Pinpoint the cell where the given text exists, returning its [X, Y] midpoint coordinate. 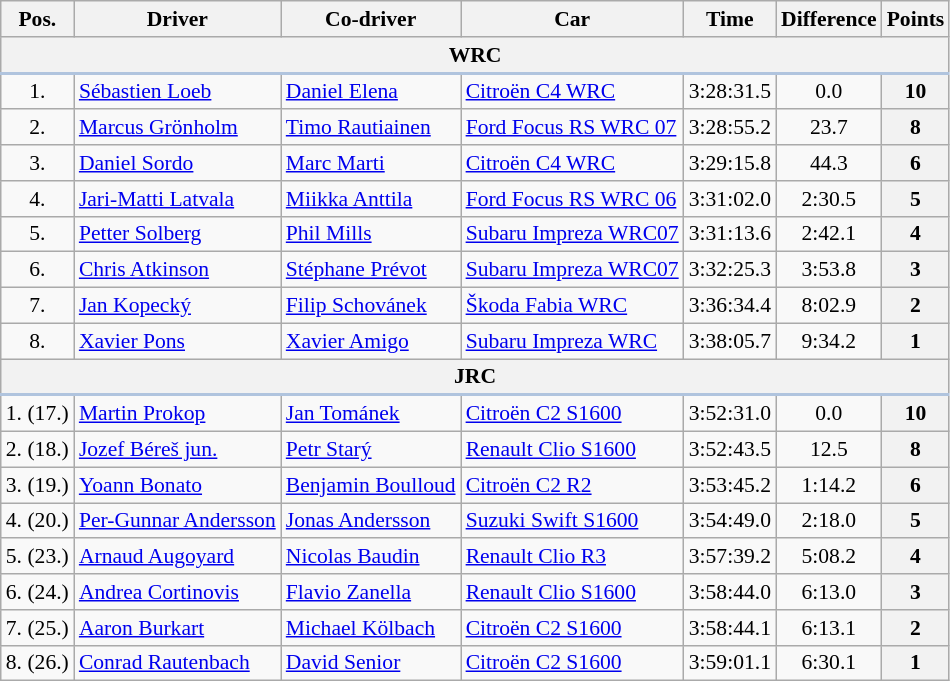
Flavio Zanella [371, 592]
Xavier Amigo [371, 341]
3:58:44.0 [730, 592]
3:31:02.0 [730, 199]
3:52:31.0 [730, 413]
3:52:43.5 [730, 450]
Pos. [38, 19]
9:34.2 [829, 341]
Sébastien Loeb [178, 91]
44.3 [829, 163]
5. (23.) [38, 557]
Michael Kölbach [371, 628]
Benjamin Boulloud [371, 485]
6. [38, 270]
David Senior [371, 663]
Jari-Matti Latvala [178, 199]
Miikka Anttila [371, 199]
Points [916, 19]
2. (18.) [38, 450]
3:53.8 [829, 270]
Difference [829, 19]
6:30.1 [829, 663]
3:28:55.2 [730, 128]
3:36:34.4 [730, 306]
Xavier Pons [178, 341]
2. [38, 128]
Phil Mills [371, 234]
6:13.1 [829, 628]
Petr Starý [371, 450]
Škoda Fabia WRC [572, 306]
Time [730, 19]
2:42.1 [829, 234]
3. [38, 163]
WRC [476, 55]
Daniel Elena [371, 91]
8. (26.) [38, 663]
Marc Marti [371, 163]
Driver [178, 19]
Citroën C2 R2 [572, 485]
5:08.2 [829, 557]
3:59:01.1 [730, 663]
Renault Clio R3 [572, 557]
8. [38, 341]
3:58:44.1 [730, 628]
Aaron Burkart [178, 628]
Ford Focus RS WRC 06 [572, 199]
Jonas Andersson [371, 521]
Marcus Grönholm [178, 128]
Yoann Bonato [178, 485]
3:57:39.2 [730, 557]
12.5 [829, 450]
Daniel Sordo [178, 163]
Subaru Impreza WRC [572, 341]
Timo Rautiainen [371, 128]
8:02.9 [829, 306]
3:29:15.8 [730, 163]
Martin Prokop [178, 413]
Jan Kopecký [178, 306]
1. [38, 91]
3:32:25.3 [730, 270]
JRC [476, 377]
1:14.2 [829, 485]
3:54:49.0 [730, 521]
3:38:05.7 [730, 341]
7. (25.) [38, 628]
Per-Gunnar Andersson [178, 521]
7. [38, 306]
1. (17.) [38, 413]
5. [38, 234]
Petter Solberg [178, 234]
2:18.0 [829, 521]
Stéphane Prévot [371, 270]
3:53:45.2 [730, 485]
Andrea Cortinovis [178, 592]
Jan Tománek [371, 413]
Chris Atkinson [178, 270]
6. (24.) [38, 592]
Arnaud Augoyard [178, 557]
4. [38, 199]
Car [572, 19]
Jozef Béreš jun. [178, 450]
Suzuki Swift S1600 [572, 521]
4. (20.) [38, 521]
2:30.5 [829, 199]
3:28:31.5 [730, 91]
3:31:13.6 [730, 234]
3. (19.) [38, 485]
Co-driver [371, 19]
Filip Schovánek [371, 306]
Conrad Rautenbach [178, 663]
Nicolas Baudin [371, 557]
Ford Focus RS WRC 07 [572, 128]
23.7 [829, 128]
6:13.0 [829, 592]
